Return (X, Y) of the center of cell containing provided text 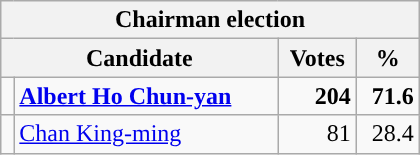
Votes (317, 58)
Candidate (140, 58)
81 (317, 134)
Albert Ho Chun-yan (146, 96)
Chan King-ming (146, 134)
Chairman election (210, 20)
204 (317, 96)
71.6 (388, 96)
% (388, 58)
28.4 (388, 134)
